Pinpoint the cell where the given text exists, returning its (X, Y) midpoint coordinate. 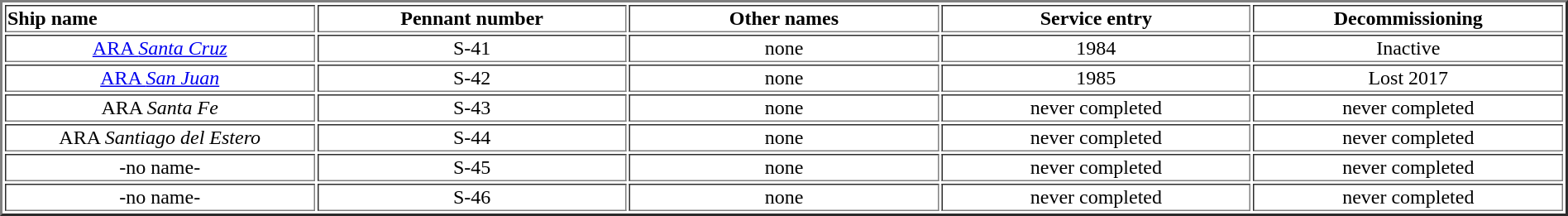
S-44 (471, 137)
1985 (1096, 78)
ARA Santa Cruz (160, 48)
ARA Santa Fe (160, 108)
Other names (784, 18)
S-43 (471, 108)
ARA San Juan (160, 78)
S-45 (471, 167)
Service entry (1096, 18)
S-42 (471, 78)
Pennant number (471, 18)
Lost 2017 (1408, 78)
Inactive (1408, 48)
S-41 (471, 48)
ARA Santiago del Estero (160, 137)
Ship name (160, 18)
1984 (1096, 48)
S-46 (471, 197)
Decommissioning (1408, 18)
